Find where the given text appears and provide that cell's center as [X, Y] coordinate. 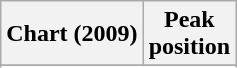
Chart (2009) [72, 34]
Peak position [189, 34]
